Return [X, Y] of the center of cell containing provided text 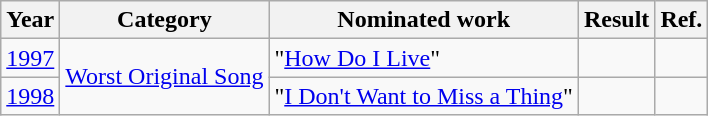
Ref. [682, 20]
Category [164, 20]
1998 [30, 96]
Nominated work [424, 20]
Worst Original Song [164, 77]
Year [30, 20]
1997 [30, 58]
"I Don't Want to Miss a Thing" [424, 96]
"How Do I Live" [424, 58]
Result [616, 20]
